Capture the cell that displays the provided text and extract its (x, y) central coordinate. 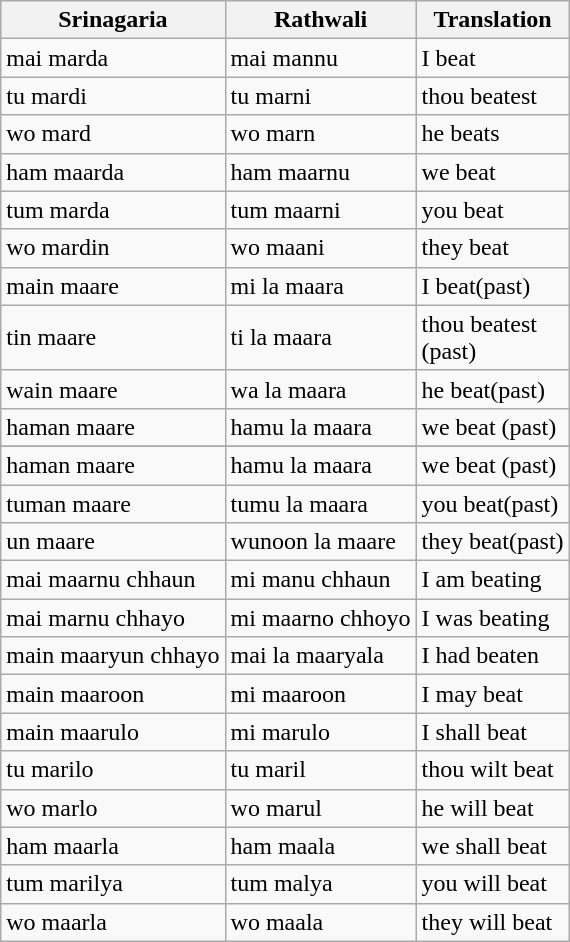
mai mannu (320, 58)
wo mardin (113, 248)
tu maril (320, 770)
tu marilo (113, 770)
thou wilt beat (492, 770)
wo marul (320, 808)
you beat (492, 210)
we beat (492, 172)
mi la maara (320, 286)
they beat(past) (492, 542)
un maare (113, 542)
you will beat (492, 884)
thou beatest (492, 96)
wo marn (320, 134)
tum marda (113, 210)
thou beatest(past) (492, 338)
ham maarnu (320, 172)
main maaryun chhayo (113, 656)
wo maani (320, 248)
mai la maaryala (320, 656)
main maare (113, 286)
wo marlo (113, 808)
tum malya (320, 884)
I was beating (492, 618)
wo maarla (113, 922)
tuman maare (113, 503)
I am beating (492, 580)
he beats (492, 134)
main maaroon (113, 694)
tu marni (320, 96)
tumu la maara (320, 503)
wo maala (320, 922)
they will beat (492, 922)
tu mardi (113, 96)
main maarulo (113, 732)
Srinagaria (113, 20)
mai maarnu chhaun (113, 580)
mai marda (113, 58)
we shall beat (492, 846)
tin maare (113, 338)
mai marnu chhayo (113, 618)
ham maala (320, 846)
I shall beat (492, 732)
wo mard (113, 134)
I beat(past) (492, 286)
mi marulo (320, 732)
I may beat (492, 694)
wunoon la maare (320, 542)
wa la maara (320, 389)
wain maare (113, 389)
they beat (492, 248)
mi manu chhaun (320, 580)
mi maarno chhoyo (320, 618)
he will beat (492, 808)
you beat(past) (492, 503)
I had beaten (492, 656)
Rathwali (320, 20)
ham maarda (113, 172)
Translation (492, 20)
tum marilya (113, 884)
I beat (492, 58)
ham maarla (113, 846)
ti la maara (320, 338)
he beat(past) (492, 389)
mi maaroon (320, 694)
tum maarni (320, 210)
